Provide the [x, y] coordinate of the cell's center where the given text is located.  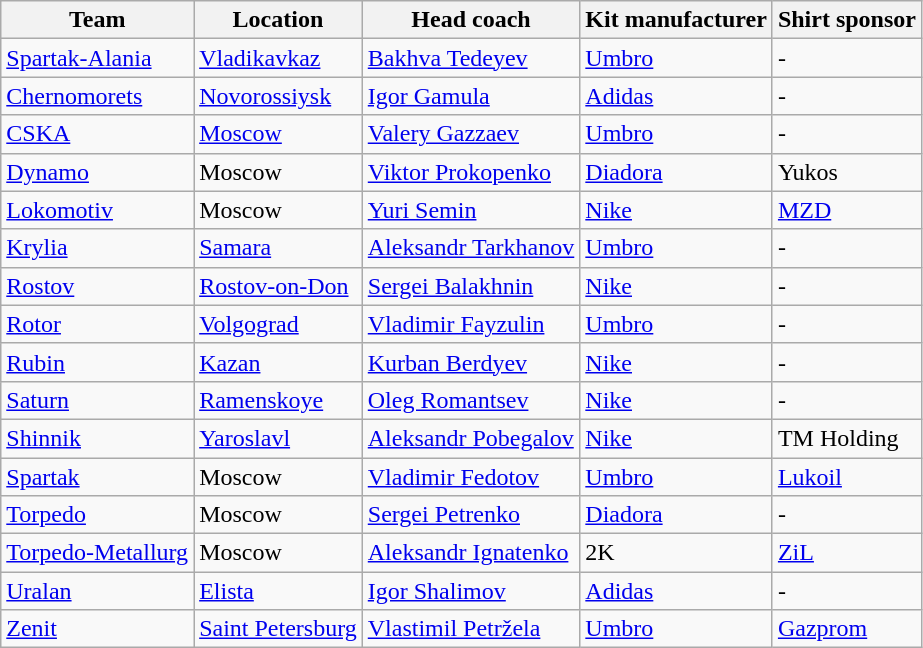
Rotor [98, 324]
MZD [846, 210]
Vladimir Fayzulin [471, 324]
Uralan [98, 591]
Saint Petersburg [278, 629]
Bakhva Tedeyev [471, 58]
Aleksandr Tarkhanov [471, 248]
Yukos [846, 172]
Samara [278, 248]
ZiL [846, 553]
CSKA [98, 134]
Sergei Balakhnin [471, 286]
Shirt sponsor [846, 20]
Chernomorets [98, 96]
Gazprom [846, 629]
Igor Shalimov [471, 591]
Valery Gazzaev [471, 134]
Lukoil [846, 477]
Vladimir Fedotov [471, 477]
Torpedo [98, 515]
Oleg Romantsev [471, 400]
Shinnik [98, 438]
Ramenskoye [278, 400]
Rostov-on-Don [278, 286]
Rostov [98, 286]
Location [278, 20]
Kit manufacturer [676, 20]
Vladikavkaz [278, 58]
Aleksandr Ignatenko [471, 553]
Spartak-Alania [98, 58]
Aleksandr Pobegalov [471, 438]
2K [676, 553]
Igor Gamula [471, 96]
Krylia [98, 248]
Torpedo-Metallurg [98, 553]
Yuri Semin [471, 210]
Head coach [471, 20]
Dynamo [98, 172]
Kazan [278, 362]
Elista [278, 591]
Viktor Prokopenko [471, 172]
Vlastimil Petržela [471, 629]
Rubin [98, 362]
Zenit [98, 629]
TM Holding [846, 438]
Lokomotiv [98, 210]
Yaroslavl [278, 438]
Volgograd [278, 324]
Team [98, 20]
Spartak [98, 477]
Sergei Petrenko [471, 515]
Kurban Berdyev [471, 362]
Novorossiysk [278, 96]
Saturn [98, 400]
